Return the (x, y) coordinate for the center point of the cell that contains the specified text.  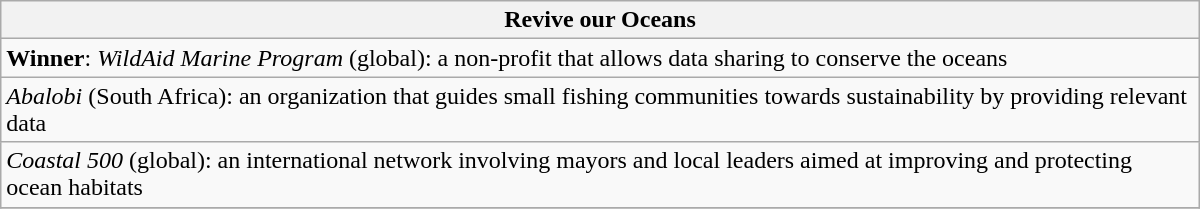
Revive our Oceans (600, 20)
Abalobi (South Africa): an organization that guides small fishing communities towards sustainability by providing relevant data (600, 110)
Coastal 500 (global): an international network involving mayors and local leaders aimed at improving and protecting ocean habitats (600, 174)
Winner: WildAid Marine Program (global): a non-profit that allows data sharing to conserve the oceans (600, 58)
